From the cell containing the given text, extract its center point as (x, y) coordinate. 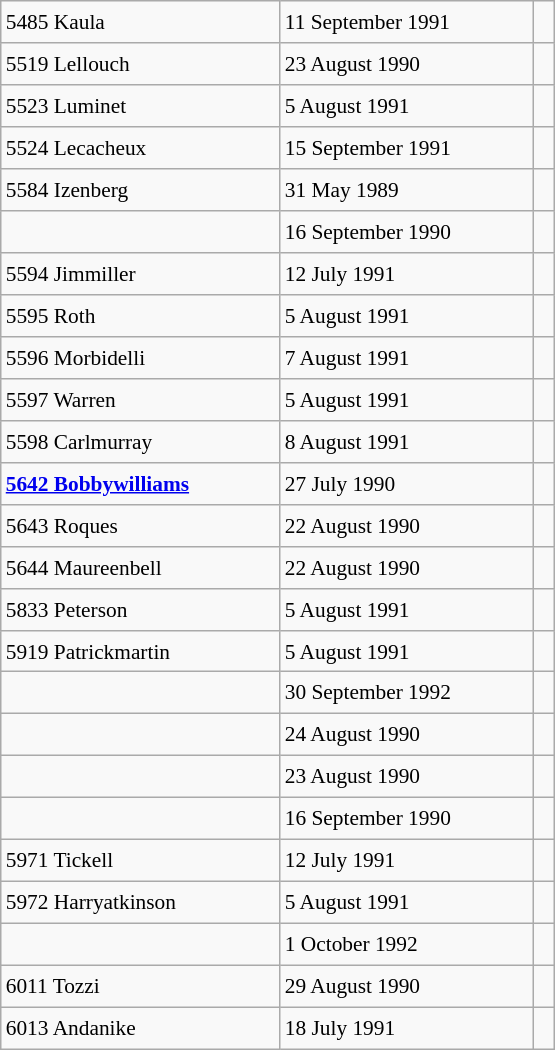
24 August 1990 (407, 735)
15 September 1991 (407, 148)
5598 Carlmurray (140, 441)
5519 Lellouch (140, 64)
18 July 1991 (407, 1028)
5644 Maureenbell (140, 567)
11 September 1991 (407, 22)
6011 Tozzi (140, 986)
5596 Morbidelli (140, 358)
31 May 1989 (407, 190)
7 August 1991 (407, 358)
5594 Jimmiller (140, 274)
1 October 1992 (407, 945)
5524 Lecacheux (140, 148)
5919 Patrickmartin (140, 651)
5972 Harryatkinson (140, 903)
8 August 1991 (407, 441)
5485 Kaula (140, 22)
5971 Tickell (140, 861)
29 August 1990 (407, 986)
5584 Izenberg (140, 190)
27 July 1990 (407, 483)
5595 Roth (140, 316)
5523 Luminet (140, 106)
5642 Bobbywilliams (140, 483)
30 September 1992 (407, 693)
5833 Peterson (140, 609)
6013 Andanike (140, 1028)
5643 Roques (140, 525)
5597 Warren (140, 399)
